Return (X, Y) of the center of cell containing provided text 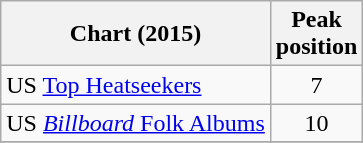
Chart (2015) (136, 34)
7 (316, 85)
US Top Heatseekers (136, 85)
US Billboard Folk Albums (136, 123)
10 (316, 123)
Peakposition (316, 34)
